Find where the given text appears and provide that cell's center as [x, y] coordinate. 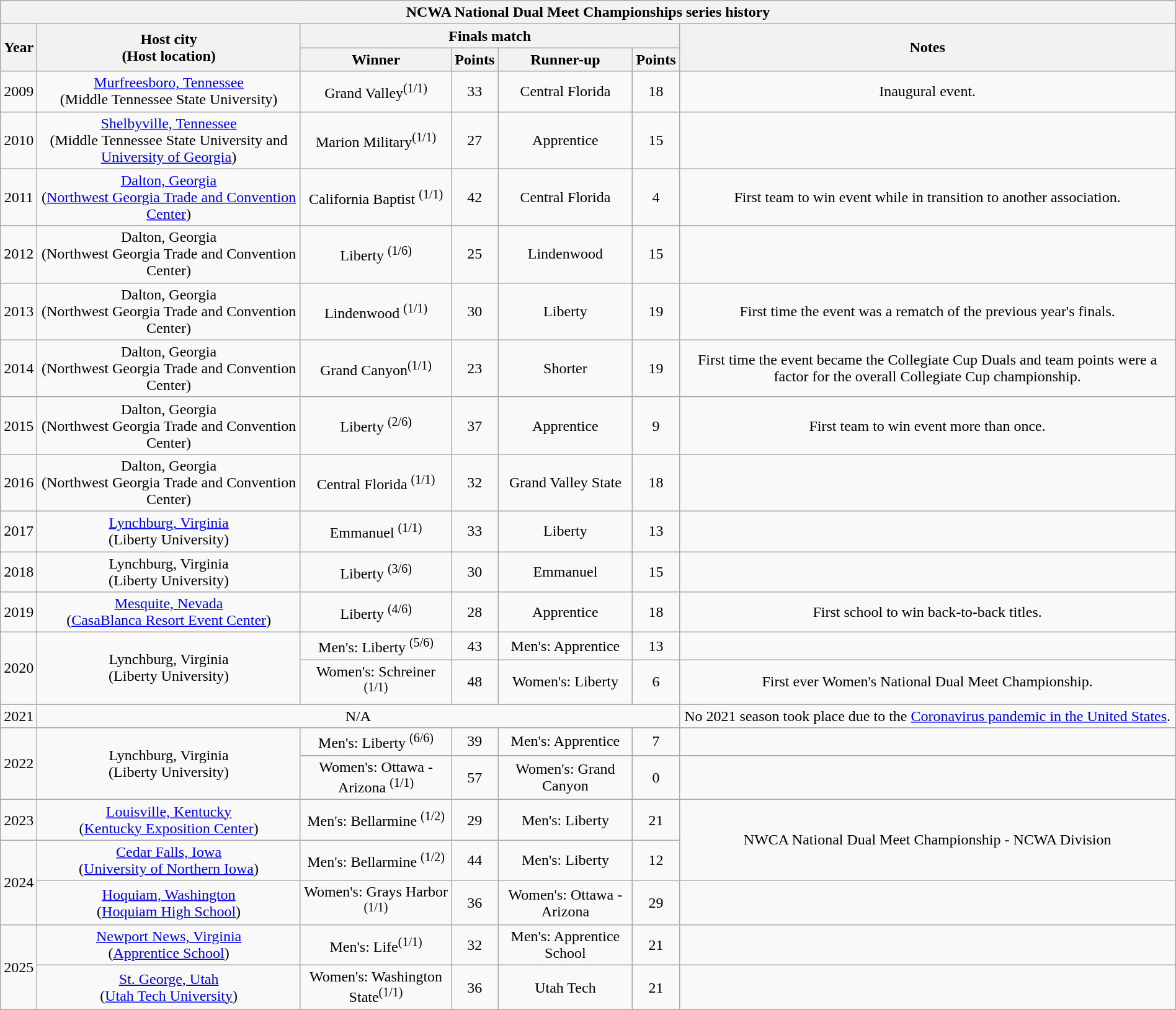
Mesquite, Nevada(CasaBlanca Resort Event Center) [169, 613]
2018 [19, 572]
Shelbyville, Tennessee(Middle Tennessee State University and University of Georgia) [169, 140]
2024 [19, 883]
Lindenwood (1/1) [376, 311]
Central Florida (1/1) [376, 482]
NCWA National Dual Meet Championships series history [588, 12]
57 [475, 777]
2009 [19, 92]
42 [475, 197]
4 [656, 197]
Cedar Falls, Iowa(University of Northern Iowa) [169, 861]
California Baptist (1/1) [376, 197]
Winner [376, 60]
2021 [19, 716]
Utah Tech [566, 988]
2017 [19, 531]
2010 [19, 140]
2019 [19, 613]
Newport News, Virginia(Apprentice School) [169, 945]
Liberty (3/6) [376, 572]
Murfreesboro, Tennessee(Middle Tennessee State University) [169, 92]
St. George, Utah(Utah Tech University) [169, 988]
No 2021 season took place due to the Coronavirus pandemic in the United States. [927, 716]
2013 [19, 311]
2022 [19, 764]
Liberty (2/6) [376, 425]
0 [656, 777]
2011 [19, 197]
Women's: Schreiner (1/1) [376, 682]
Women's: Liberty [566, 682]
Women's: Grays Harbor (1/1) [376, 903]
2014 [19, 368]
2012 [19, 254]
NWCA National Dual Meet Championship - NCWA Division [927, 840]
First team to win event while in transition to another association. [927, 197]
43 [475, 646]
27 [475, 140]
Year [19, 48]
2016 [19, 482]
Shorter [566, 368]
Notes [927, 48]
Grand Valley State [566, 482]
6 [656, 682]
Hoquiam, Washington(Hoquiam High School) [169, 903]
First time the event was a rematch of the previous year's finals. [927, 311]
Men's: Life(1/1) [376, 945]
39 [475, 742]
Host city(Host location) [169, 48]
N/A [359, 716]
First school to win back-to-back titles. [927, 613]
Marion Military(1/1) [376, 140]
Grand Canyon(1/1) [376, 368]
12 [656, 861]
48 [475, 682]
Liberty (1/6) [376, 254]
28 [475, 613]
Emmanuel [566, 572]
Grand Valley(1/1) [376, 92]
Inaugural event. [927, 92]
Finals match [490, 36]
Liberty (4/6) [376, 613]
2023 [19, 820]
7 [656, 742]
Runner-up [566, 60]
Women's: Washington State(1/1) [376, 988]
Women's: Ottawa - Arizona [566, 903]
9 [656, 425]
2025 [19, 967]
Men's: Liberty (6/6) [376, 742]
First ever Women's National Dual Meet Championship. [927, 682]
Men's: Apprentice School [566, 945]
Men's: Liberty (5/6) [376, 646]
44 [475, 861]
23 [475, 368]
Women's: Grand Canyon [566, 777]
25 [475, 254]
Women's: Ottawa - Arizona (1/1) [376, 777]
First time the event became the Collegiate Cup Duals and team points were a factor for the overall Collegiate Cup championship. [927, 368]
2015 [19, 425]
Louisville, Kentucky(Kentucky Exposition Center) [169, 820]
37 [475, 425]
First team to win event more than once. [927, 425]
2020 [19, 668]
Lindenwood [566, 254]
Emmanuel (1/1) [376, 531]
